Find where the given text appears and provide that cell's center as (x, y) coordinate. 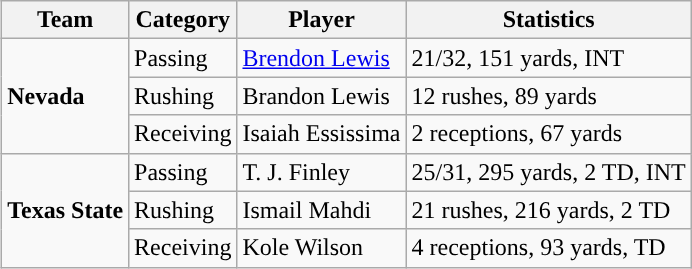
21 rushes, 216 yards, 2 TD (548, 210)
Isaiah Essissima (322, 134)
Nevada (66, 96)
T. J. Finley (322, 172)
4 receptions, 93 yards, TD (548, 248)
Kole Wilson (322, 248)
2 receptions, 67 yards (548, 134)
Category (183, 20)
Texas State (66, 210)
12 rushes, 89 yards (548, 96)
Brendon Lewis (322, 58)
Player (322, 20)
Team (66, 20)
21/32, 151 yards, INT (548, 58)
25/31, 295 yards, 2 TD, INT (548, 172)
Statistics (548, 20)
Ismail Mahdi (322, 210)
Brandon Lewis (322, 96)
